Pinpoint the cell where the given text exists, returning its (X, Y) midpoint coordinate. 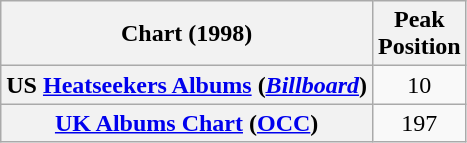
197 (419, 123)
US Heatseekers Albums (Billboard) (187, 85)
10 (419, 85)
PeakPosition (419, 34)
UK Albums Chart (OCC) (187, 123)
Chart (1998) (187, 34)
